Search for the cell housing the specified text and yield its [X, Y] center coordinate. 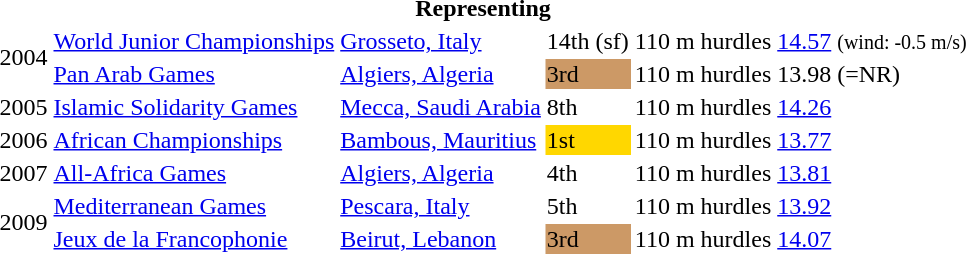
Mecca, Saudi Arabia [441, 107]
4th [588, 173]
Islamic Solidarity Games [194, 107]
All-Africa Games [194, 173]
African Championships [194, 140]
1st [588, 140]
Mediterranean Games [194, 206]
Grosseto, Italy [441, 41]
5th [588, 206]
14th (sf) [588, 41]
Beirut, Lebanon [441, 239]
World Junior Championships [194, 41]
Pan Arab Games [194, 74]
Jeux de la Francophonie [194, 239]
Pescara, Italy [441, 206]
8th [588, 107]
Bambous, Mauritius [441, 140]
